Pinpoint the cell where the given text exists, returning its (x, y) midpoint coordinate. 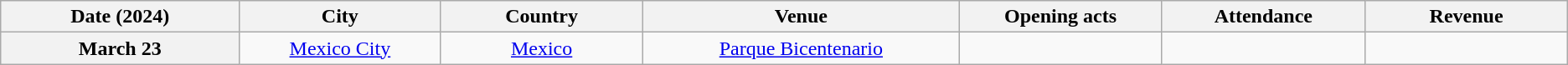
Country (541, 17)
Revenue (1466, 17)
Mexico (541, 48)
City (340, 17)
Opening acts (1060, 17)
March 23 (121, 48)
Mexico City (340, 48)
Attendance (1263, 17)
Venue (801, 17)
Date (2024) (121, 17)
Parque Bicentenario (801, 48)
